Provide the [x, y] coordinate of the cell's center where the given text is located.  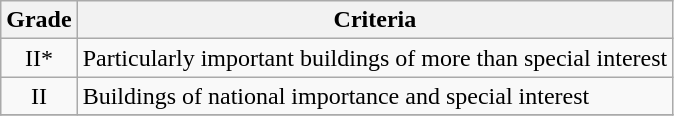
II* [39, 58]
II [39, 96]
Buildings of national importance and special interest [375, 96]
Particularly important buildings of more than special interest [375, 58]
Grade [39, 20]
Criteria [375, 20]
